Find where the given text appears and provide that cell's center as [X, Y] coordinate. 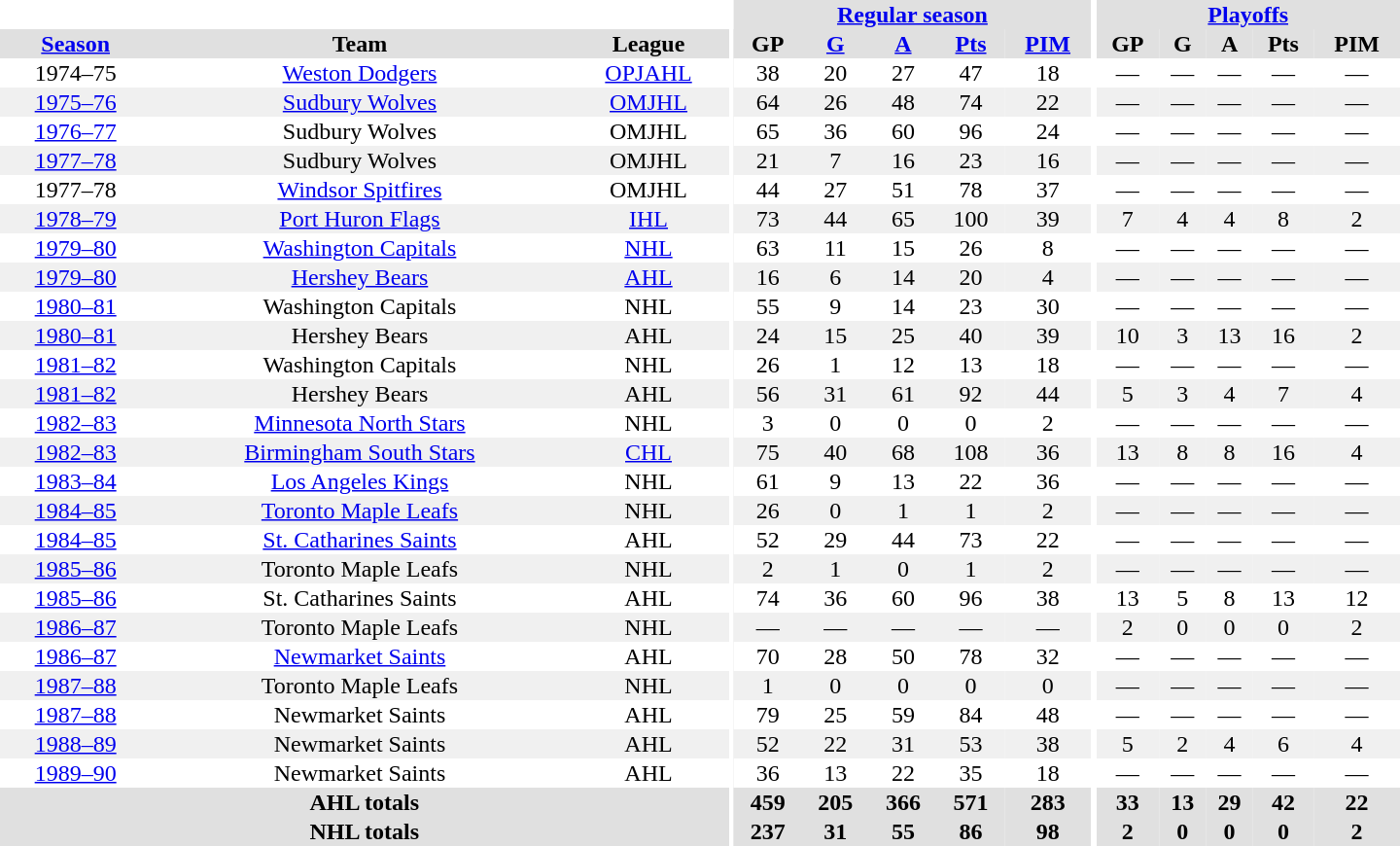
98 [1048, 831]
1974–75 [76, 73]
Windsor Spitfires [360, 190]
47 [971, 73]
Minnesota North Stars [360, 423]
1975–76 [76, 102]
70 [768, 656]
37 [1048, 190]
84 [971, 715]
1983–84 [76, 481]
50 [903, 656]
NHL totals [364, 831]
Playoffs [1248, 15]
108 [971, 452]
92 [971, 394]
1989–90 [76, 773]
571 [971, 802]
59 [903, 715]
53 [971, 744]
OPJAHL [649, 73]
64 [768, 102]
10 [1128, 335]
Season [76, 44]
30 [1048, 306]
33 [1128, 802]
1978–79 [76, 219]
Weston Dodgers [360, 73]
283 [1048, 802]
35 [971, 773]
56 [768, 394]
IHL [649, 219]
205 [835, 802]
237 [768, 831]
68 [903, 452]
AHL totals [364, 802]
459 [768, 802]
75 [768, 452]
1976–77 [76, 131]
League [649, 44]
Los Angeles Kings [360, 481]
11 [835, 248]
86 [971, 831]
Port Huron Flags [360, 219]
42 [1283, 802]
100 [971, 219]
Birmingham South Stars [360, 452]
Team [360, 44]
28 [835, 656]
CHL [649, 452]
63 [768, 248]
32 [1048, 656]
79 [768, 715]
21 [768, 160]
366 [903, 802]
51 [903, 190]
1988–89 [76, 744]
Regular season [912, 15]
